Locate the cell with the specified text and output its [x, y] center coordinate. 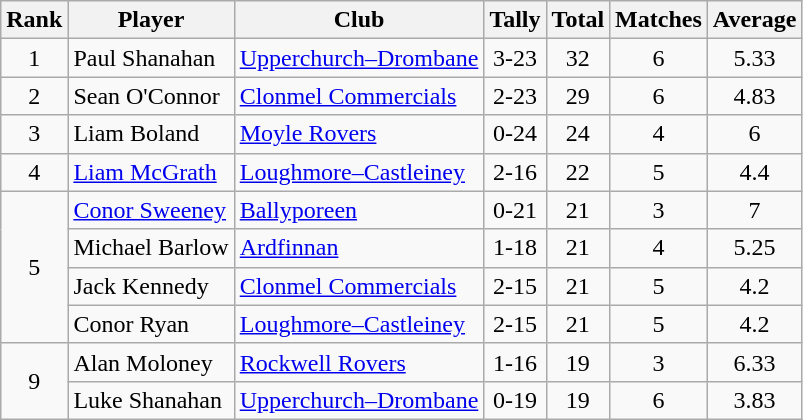
1 [34, 58]
Liam Boland [151, 134]
Conor Sweeney [151, 210]
Moyle Rovers [359, 134]
Club [359, 20]
22 [578, 172]
Alan Moloney [151, 362]
2-23 [515, 96]
Paul Shanahan [151, 58]
4.83 [754, 96]
3-23 [515, 58]
29 [578, 96]
2 [34, 96]
Rockwell Rovers [359, 362]
2-16 [515, 172]
0-21 [515, 210]
9 [34, 381]
Jack Kennedy [151, 286]
5.33 [754, 58]
0-24 [515, 134]
Conor Ryan [151, 324]
Tally [515, 20]
Matches [659, 20]
Total [578, 20]
5.25 [754, 248]
0-19 [515, 400]
24 [578, 134]
4.4 [754, 172]
Michael Barlow [151, 248]
1-16 [515, 362]
Sean O'Connor [151, 96]
Liam McGrath [151, 172]
Player [151, 20]
Ballyporeen [359, 210]
Rank [34, 20]
32 [578, 58]
Ardfinnan [359, 248]
3.83 [754, 400]
Luke Shanahan [151, 400]
Average [754, 20]
7 [754, 210]
6.33 [754, 362]
1-18 [515, 248]
